Determine the (X, Y) coordinate at the center of the cell enclosing the given text.  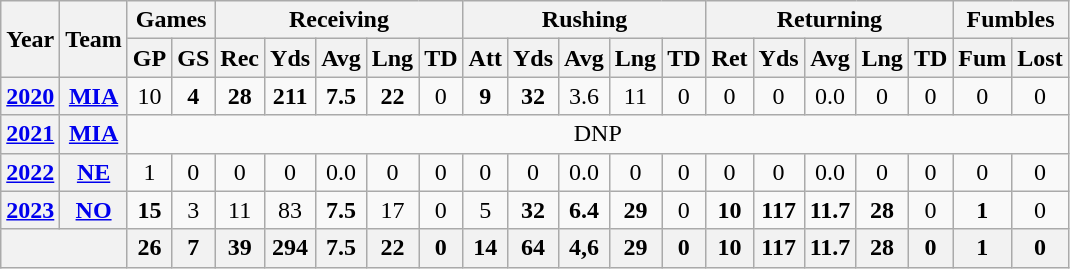
6.4 (584, 210)
Lost (1040, 58)
GS (194, 58)
7 (194, 248)
26 (149, 248)
Year (30, 39)
Rushing (584, 20)
Games (170, 20)
64 (532, 248)
NE (94, 172)
Rec (240, 58)
Receiving (339, 20)
Returning (830, 20)
2020 (30, 96)
Att (485, 58)
Team (94, 39)
294 (290, 248)
17 (392, 210)
Fumbles (1010, 20)
9 (485, 96)
4,6 (584, 248)
83 (290, 210)
2023 (30, 210)
2022 (30, 172)
15 (149, 210)
Ret (730, 58)
DNP (598, 134)
39 (240, 248)
14 (485, 248)
4 (194, 96)
NO (94, 210)
Fum (982, 58)
5 (485, 210)
GP (149, 58)
3.6 (584, 96)
3 (194, 210)
2021 (30, 134)
211 (290, 96)
